Provide the (X, Y) coordinate of the cell's center where the given text is located.  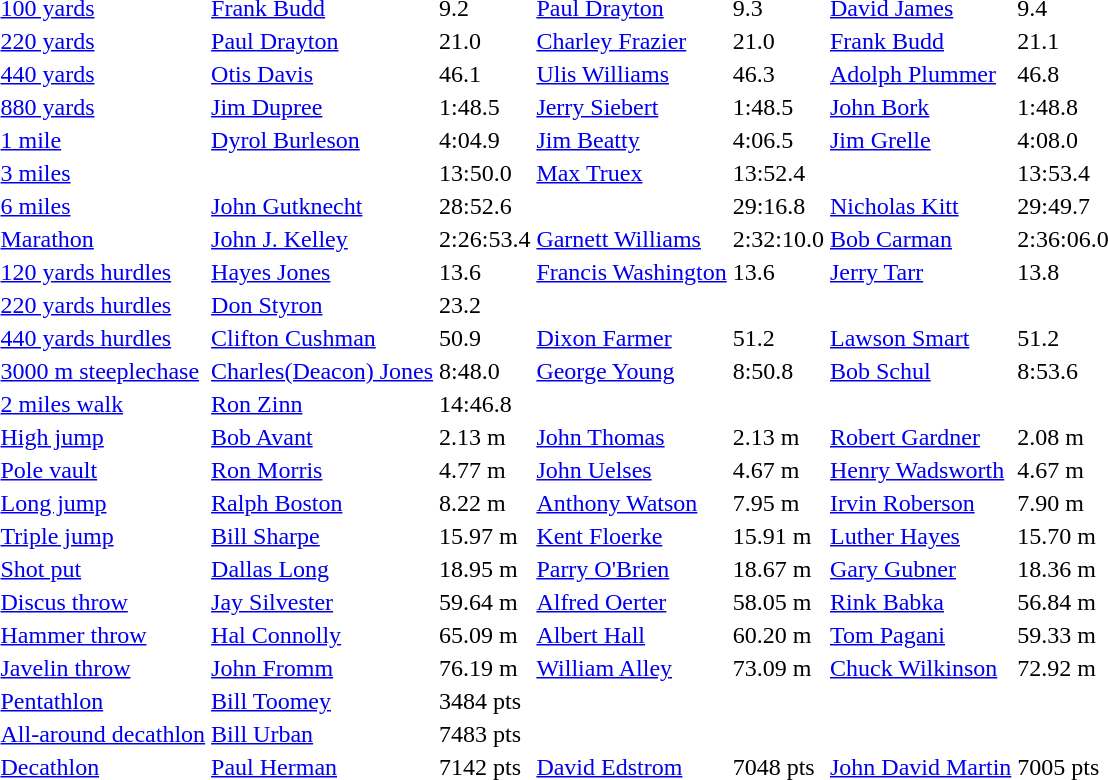
76.19 m (485, 668)
4.77 m (485, 470)
Lawson Smart (920, 338)
46.3 (778, 74)
46.1 (485, 74)
Bob Schul (920, 371)
Bill Sharpe (322, 536)
14:46.8 (485, 404)
73.09 m (778, 668)
18.95 m (485, 569)
4:04.9 (485, 140)
Henry Wadsworth (920, 470)
28:52.6 (485, 206)
Kent Floerke (632, 536)
3484 pts (485, 701)
George Young (632, 371)
59.64 m (485, 602)
Tom Pagani (920, 635)
13:50.0 (485, 173)
15.91 m (778, 536)
Don Styron (322, 305)
Paul Drayton (322, 41)
Frank Budd (920, 41)
8.22 m (485, 503)
Jim Grelle (920, 140)
65.09 m (485, 635)
Chuck Wilkinson (920, 668)
Jerry Siebert (632, 107)
50.9 (485, 338)
Charles(Deacon) Jones (322, 371)
8:48.0 (485, 371)
Albert Hall (632, 635)
Garnett Williams (632, 239)
Hayes Jones (322, 272)
John J. Kelley (322, 239)
Ulis Williams (632, 74)
51.2 (778, 338)
7483 pts (485, 734)
Anthony Watson (632, 503)
Clifton Cushman (322, 338)
2:26:53.4 (485, 239)
Jim Dupree (322, 107)
Jerry Tarr (920, 272)
29:16.8 (778, 206)
Irvin Roberson (920, 503)
Bob Avant (322, 437)
58.05 m (778, 602)
Charley Frazier (632, 41)
Adolph Plummer (920, 74)
Jim Beatty (632, 140)
William Alley (632, 668)
Ralph Boston (322, 503)
Francis Washington (632, 272)
Jay Silvester (322, 602)
Hal Connolly (322, 635)
8:50.8 (778, 371)
John Thomas (632, 437)
John Bork (920, 107)
Bob Carman (920, 239)
18.67 m (778, 569)
4.67 m (778, 470)
13:52.4 (778, 173)
23.2 (485, 305)
Max Truex (632, 173)
Nicholas Kitt (920, 206)
Ron Morris (322, 470)
4:06.5 (778, 140)
Dyrol Burleson (322, 140)
2:32:10.0 (778, 239)
Dallas Long (322, 569)
Alfred Oerter (632, 602)
7.95 m (778, 503)
Parry O'Brien (632, 569)
15.97 m (485, 536)
Luther Hayes (920, 536)
Rink Babka (920, 602)
Gary Gubner (920, 569)
60.20 m (778, 635)
Bill Urban (322, 734)
John Uelses (632, 470)
John Fromm (322, 668)
Ron Zinn (322, 404)
Robert Gardner (920, 437)
Dixon Farmer (632, 338)
John Gutknecht (322, 206)
Bill Toomey (322, 701)
Otis Davis (322, 74)
